Extract the (x, y) coordinate from the center of the cell holding the provided text.  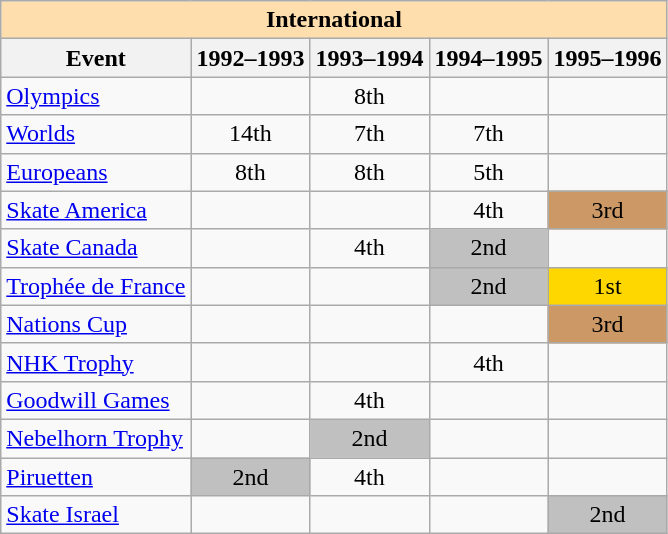
14th (250, 134)
1st (608, 286)
1994–1995 (488, 58)
Skate Canada (96, 248)
1995–1996 (608, 58)
1993–1994 (370, 58)
International (334, 20)
Piruetten (96, 477)
Olympics (96, 96)
5th (488, 172)
Europeans (96, 172)
Goodwill Games (96, 400)
Skate America (96, 210)
Event (96, 58)
Trophée de France (96, 286)
Nebelhorn Trophy (96, 438)
NHK Trophy (96, 362)
Worlds (96, 134)
Skate Israel (96, 515)
Nations Cup (96, 324)
1992–1993 (250, 58)
